For the text-containing cell, return its midpoint in (X, Y) coordinate format. 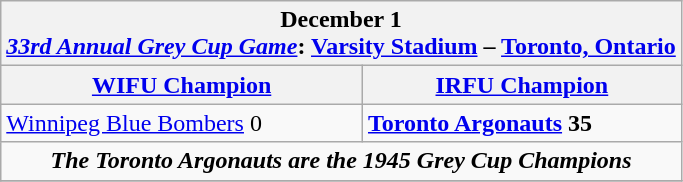
Toronto Argonauts 35 (522, 123)
December 133rd Annual Grey Cup Game: Varsity Stadium – Toronto, Ontario (342, 34)
IRFU Champion (522, 85)
The Toronto Argonauts are the 1945 Grey Cup Champions (342, 161)
Winnipeg Blue Bombers 0 (182, 123)
WIFU Champion (182, 85)
